From the cell containing the given text, extract its center point as [x, y] coordinate. 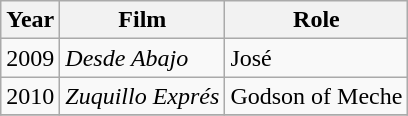
Film [142, 20]
Year [30, 20]
Role [316, 20]
Godson of Meche [316, 96]
2009 [30, 58]
Zuquillo Exprés [142, 96]
2010 [30, 96]
Desde Abajo [142, 58]
José [316, 58]
